Find where the given text appears and provide that cell's center as [X, Y] coordinate. 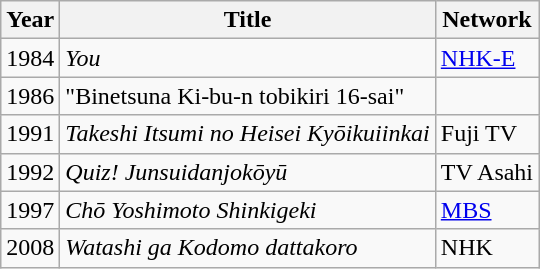
1992 [30, 172]
Takeshi Itsumi no Heisei Kyōikuiinkai [248, 134]
NHK-E [486, 58]
1991 [30, 134]
1984 [30, 58]
2008 [30, 248]
"Binetsuna Ki-bu-n tobikiri 16-sai" [248, 96]
Fuji TV [486, 134]
TV Asahi [486, 172]
NHK [486, 248]
1986 [30, 96]
MBS [486, 210]
Quiz! Junsuidanjokōyū [248, 172]
You [248, 58]
1997 [30, 210]
Watashi ga Kodomo dattakoro [248, 248]
Network [486, 20]
Title [248, 20]
Chō Yoshimoto Shinkigeki [248, 210]
Year [30, 20]
